Search for the cell housing the specified text and yield its (x, y) center coordinate. 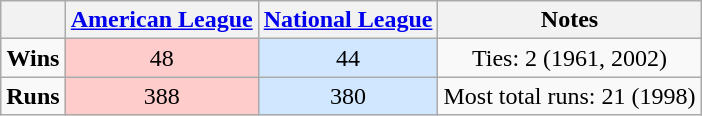
388 (162, 96)
Wins (33, 58)
380 (348, 96)
National League (348, 20)
Runs (33, 96)
44 (348, 58)
American League (162, 20)
Notes (570, 20)
48 (162, 58)
Ties: 2 (1961, 2002) (570, 58)
Most total runs: 21 (1998) (570, 96)
